From the cell containing the given text, extract its center point as (x, y) coordinate. 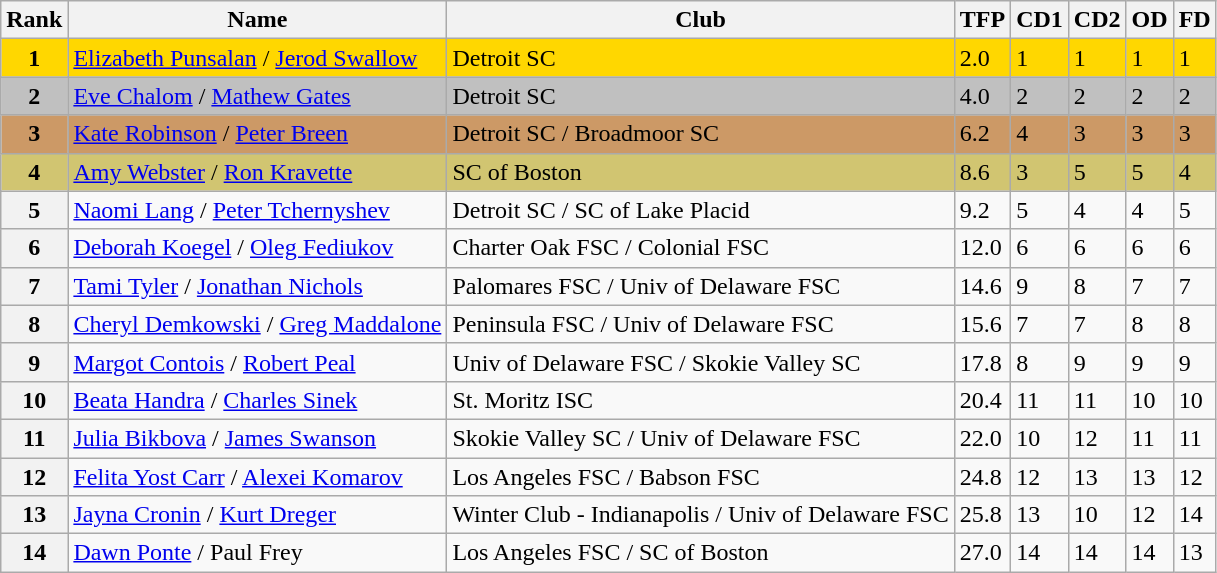
Beata Handra / Charles Sinek (258, 400)
27.0 (982, 553)
Kate Robinson / Peter Breen (258, 134)
CD1 (1040, 20)
Skokie Valley SC / Univ of Delaware FSC (700, 438)
Amy Webster / Ron Kravette (258, 172)
Jayna Cronin / Kurt Dreger (258, 515)
Cheryl Demkowski / Greg Maddalone (258, 324)
FD (1194, 20)
9.2 (982, 210)
St. Moritz ISC (700, 400)
Name (258, 20)
OD (1150, 20)
24.8 (982, 477)
Julia Bikbova / James Swanson (258, 438)
Charter Oak FSC / Colonial FSC (700, 248)
17.8 (982, 362)
Tami Tyler / Jonathan Nichols (258, 286)
22.0 (982, 438)
14.6 (982, 286)
Los Angeles FSC / Babson FSC (700, 477)
Peninsula FSC / Univ of Delaware FSC (700, 324)
Naomi Lang / Peter Tchernyshev (258, 210)
20.4 (982, 400)
SC of Boston (700, 172)
4.0 (982, 96)
Club (700, 20)
6.2 (982, 134)
Detroit SC / Broadmoor SC (700, 134)
Margot Contois / Robert Peal (258, 362)
Winter Club - Indianapolis / Univ of Delaware FSC (700, 515)
TFP (982, 20)
8.6 (982, 172)
Eve Chalom / Mathew Gates (258, 96)
2.0 (982, 58)
Felita Yost Carr / Alexei Komarov (258, 477)
Rank (34, 20)
Detroit SC / SC of Lake Placid (700, 210)
Deborah Koegel / Oleg Fediukov (258, 248)
25.8 (982, 515)
Elizabeth Punsalan / Jerod Swallow (258, 58)
CD2 (1097, 20)
15.6 (982, 324)
Univ of Delaware FSC / Skokie Valley SC (700, 362)
Los Angeles FSC / SC of Boston (700, 553)
Dawn Ponte / Paul Frey (258, 553)
12.0 (982, 248)
Palomares FSC / Univ of Delaware FSC (700, 286)
